Determine the [x, y] coordinate at the center of the cell enclosing the given text.  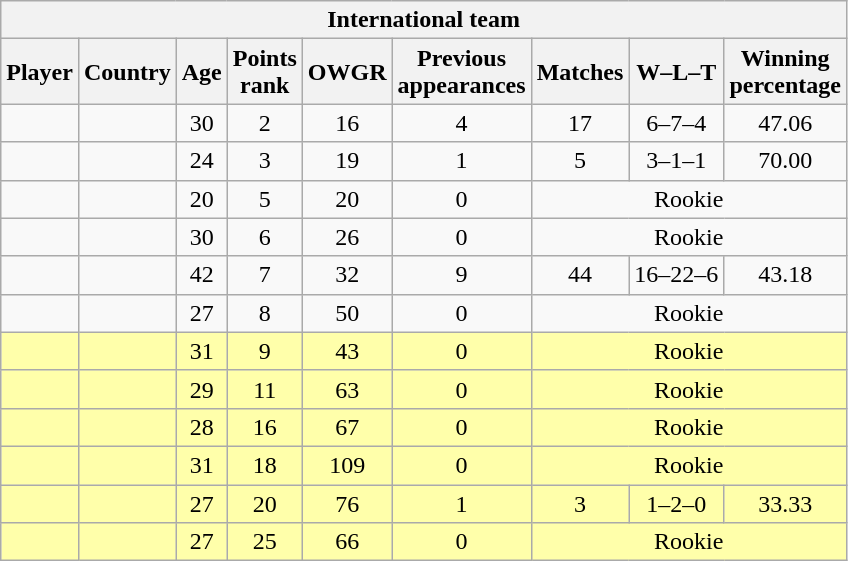
6–7–4 [676, 123]
33.33 [786, 503]
32 [347, 275]
50 [347, 313]
44 [580, 275]
2 [264, 123]
19 [347, 161]
7 [264, 275]
25 [264, 542]
Previousappearances [462, 72]
11 [264, 389]
70.00 [786, 161]
Player [40, 72]
8 [264, 313]
76 [347, 503]
24 [202, 161]
17 [580, 123]
International team [424, 20]
47.06 [786, 123]
29 [202, 389]
Age [202, 72]
16–22–6 [676, 275]
26 [347, 237]
66 [347, 542]
63 [347, 389]
W–L–T [676, 72]
Winningpercentage [786, 72]
4 [462, 123]
6 [264, 237]
Pointsrank [264, 72]
67 [347, 427]
OWGR [347, 72]
Country [127, 72]
43 [347, 351]
43.18 [786, 275]
18 [264, 465]
42 [202, 275]
3–1–1 [676, 161]
109 [347, 465]
1–2–0 [676, 503]
Matches [580, 72]
28 [202, 427]
